Return [x, y] of the center of cell containing provided text 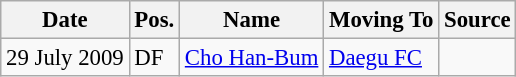
Date [65, 20]
Source [478, 20]
Name [252, 20]
Cho Han-Bum [252, 58]
DF [154, 58]
Moving To [382, 20]
Pos. [154, 20]
29 July 2009 [65, 58]
Daegu FC [382, 58]
